From the cell containing the given text, extract its center point as [X, Y] coordinate. 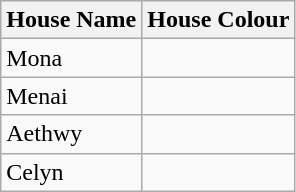
House Name [72, 20]
Aethwy [72, 134]
Mona [72, 58]
Celyn [72, 172]
Menai [72, 96]
House Colour [218, 20]
